Return the [x, y] coordinate for the center point of the cell that contains the specified text.  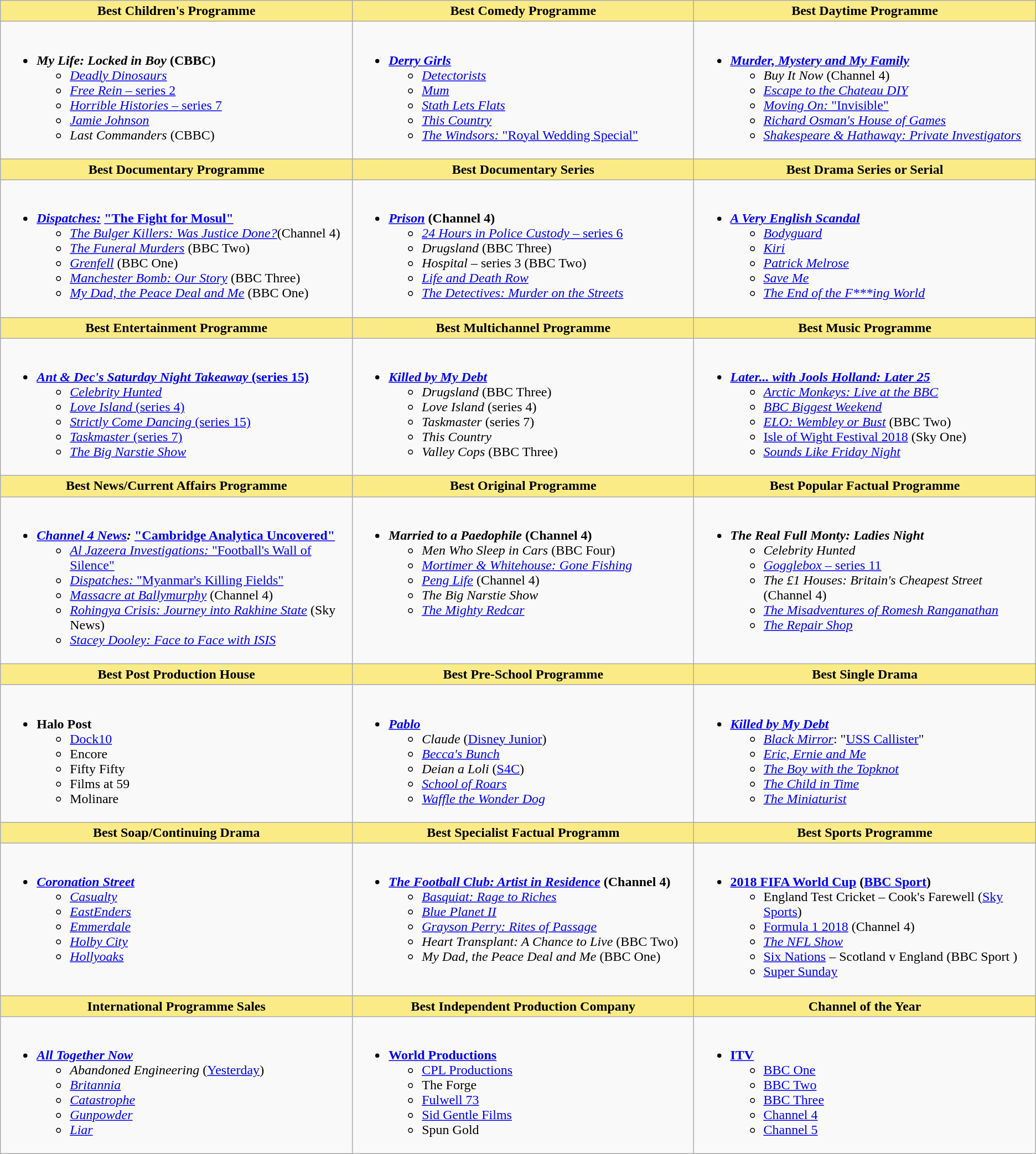
ITVBBC OneBBC TwoBBC ThreeChannel 4Channel 5 [864, 1085]
Best Entertainment Programme [177, 328]
Best Music Programme [864, 328]
A Very English ScandalBodyguardKiriPatrick MelroseSave MeThe End of the F***ing World [864, 249]
Best Single Drama [864, 674]
Best Post Production House [177, 674]
Best Drama Series or Serial [864, 169]
World ProductionsCPL ProductionsThe ForgeFulwell 73Sid Gentle FilmsSpun Gold [524, 1085]
Best Pre-School Programme [524, 674]
Best Specialist Factual Programm [524, 832]
Best Soap/Continuing Drama [177, 832]
Best Comedy Programme [524, 11]
Killed by My DebtDrugsland (BBC Three)Love Island (series 4)Taskmaster (series 7)This CountryValley Cops (BBC Three) [524, 407]
Best News/Current Affairs Programme [177, 486]
Best Daytime Programme [864, 11]
Derry GirlsDetectoristsMumStath Lets FlatsThis CountryThe Windsors: "Royal Wedding Special" [524, 90]
Best Documentary Programme [177, 169]
Best Original Programme [524, 486]
My Life: Locked in Boy (CBBC)Deadly DinosaursFree Rein – series 2Horrible Histories – series 7Jamie JohnsonLast Commanders (CBBC) [177, 90]
Killed by My DebtBlack Mirror: "USS Callister"Eric, Ernie and MeThe Boy with the TopknotThe Child in TimeThe Miniaturist [864, 753]
Best Sports Programme [864, 832]
PabloClaude (Disney Junior)Becca's BunchDeian a Loli (S4C)School of RoarsWaffle the Wonder Dog [524, 753]
Best Popular Factual Programme [864, 486]
Best Independent Production Company [524, 1006]
International Programme Sales [177, 1006]
Best Documentary Series [524, 169]
Channel of the Year [864, 1006]
Best Children's Programme [177, 11]
Coronation StreetCasualtyEastEndersEmmerdaleHolby CityHollyoaks [177, 919]
All Together NowAbandoned Engineering (Yesterday)BritanniaCatastropheGunpowderLiar [177, 1085]
Best Multichannel Programme [524, 328]
Halo PostDock10EncoreFifty FiftyFilms at 59Molinare [177, 753]
